Search for the cell housing the specified text and yield its [X, Y] center coordinate. 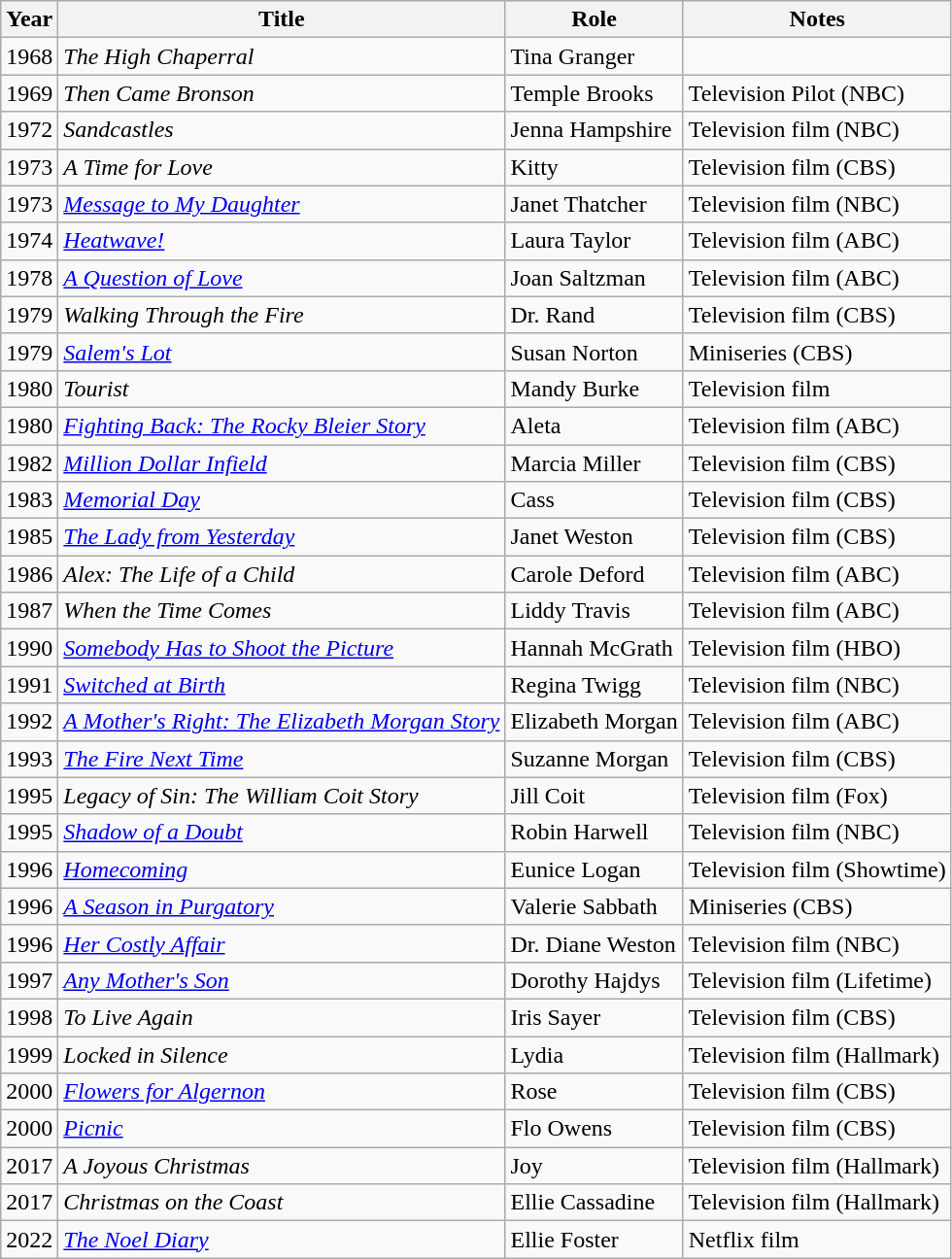
Jenna Hampshire [595, 130]
Lydia [595, 1054]
Homecoming [282, 869]
1986 [29, 574]
When the Time Comes [282, 611]
The High Chaperral [282, 56]
Legacy of Sin: The William Coit Story [282, 796]
Jill Coit [595, 796]
Year [29, 19]
1974 [29, 241]
Switched at Birth [282, 685]
Liddy Travis [595, 611]
Joan Saltzman [595, 278]
1993 [29, 759]
Iris Sayer [595, 1017]
Notes [817, 19]
Janet Thatcher [595, 204]
Television film (HBO) [817, 648]
Television film [817, 389]
Million Dollar Infield [282, 463]
A Question of Love [282, 278]
Television film (Fox) [817, 796]
Shadow of a Doubt [282, 833]
A Joyous Christmas [282, 1166]
Locked in Silence [282, 1054]
Aleta [595, 425]
2022 [29, 1240]
1972 [29, 130]
Ellie Cassadine [595, 1203]
Tourist [282, 389]
Kitty [595, 167]
Rose [595, 1092]
Dr. Rand [595, 315]
To Live Again [282, 1017]
Janet Weston [595, 537]
Somebody Has to Shoot the Picture [282, 648]
1992 [29, 722]
Cass [595, 500]
Dorothy Hajdys [595, 980]
Television Pilot (NBC) [817, 93]
Laura Taylor [595, 241]
Temple Brooks [595, 93]
The Noel Diary [282, 1240]
Then Came Bronson [282, 93]
Flowers for Algernon [282, 1092]
1998 [29, 1017]
1985 [29, 537]
1983 [29, 500]
Salem's Lot [282, 352]
Hannah McGrath [595, 648]
1999 [29, 1054]
1978 [29, 278]
Tina Granger [595, 56]
Any Mother's Son [282, 980]
Eunice Logan [595, 869]
Memorial Day [282, 500]
Robin Harwell [595, 833]
The Fire Next Time [282, 759]
The Lady from Yesterday [282, 537]
Joy [595, 1166]
1997 [29, 980]
Flo Owens [595, 1129]
1969 [29, 93]
1991 [29, 685]
1968 [29, 56]
Susan Norton [595, 352]
Christmas on the Coast [282, 1203]
Heatwave! [282, 241]
Sandcastles [282, 130]
1990 [29, 648]
Alex: The Life of a Child [282, 574]
A Mother's Right: The Elizabeth Morgan Story [282, 722]
A Time for Love [282, 167]
Elizabeth Morgan [595, 722]
Marcia Miller [595, 463]
Title [282, 19]
1982 [29, 463]
Picnic [282, 1129]
Her Costly Affair [282, 943]
1987 [29, 611]
Ellie Foster [595, 1240]
Mandy Burke [595, 389]
Fighting Back: The Rocky Bleier Story [282, 425]
Valerie Sabbath [595, 906]
Television film (Lifetime) [817, 980]
Carole Deford [595, 574]
Netflix film [817, 1240]
A Season in Purgatory [282, 906]
Role [595, 19]
Television film (Showtime) [817, 869]
Suzanne Morgan [595, 759]
Regina Twigg [595, 685]
Dr. Diane Weston [595, 943]
Walking Through the Fire [282, 315]
Message to My Daughter [282, 204]
